Search for the cell housing the specified text and yield its (X, Y) center coordinate. 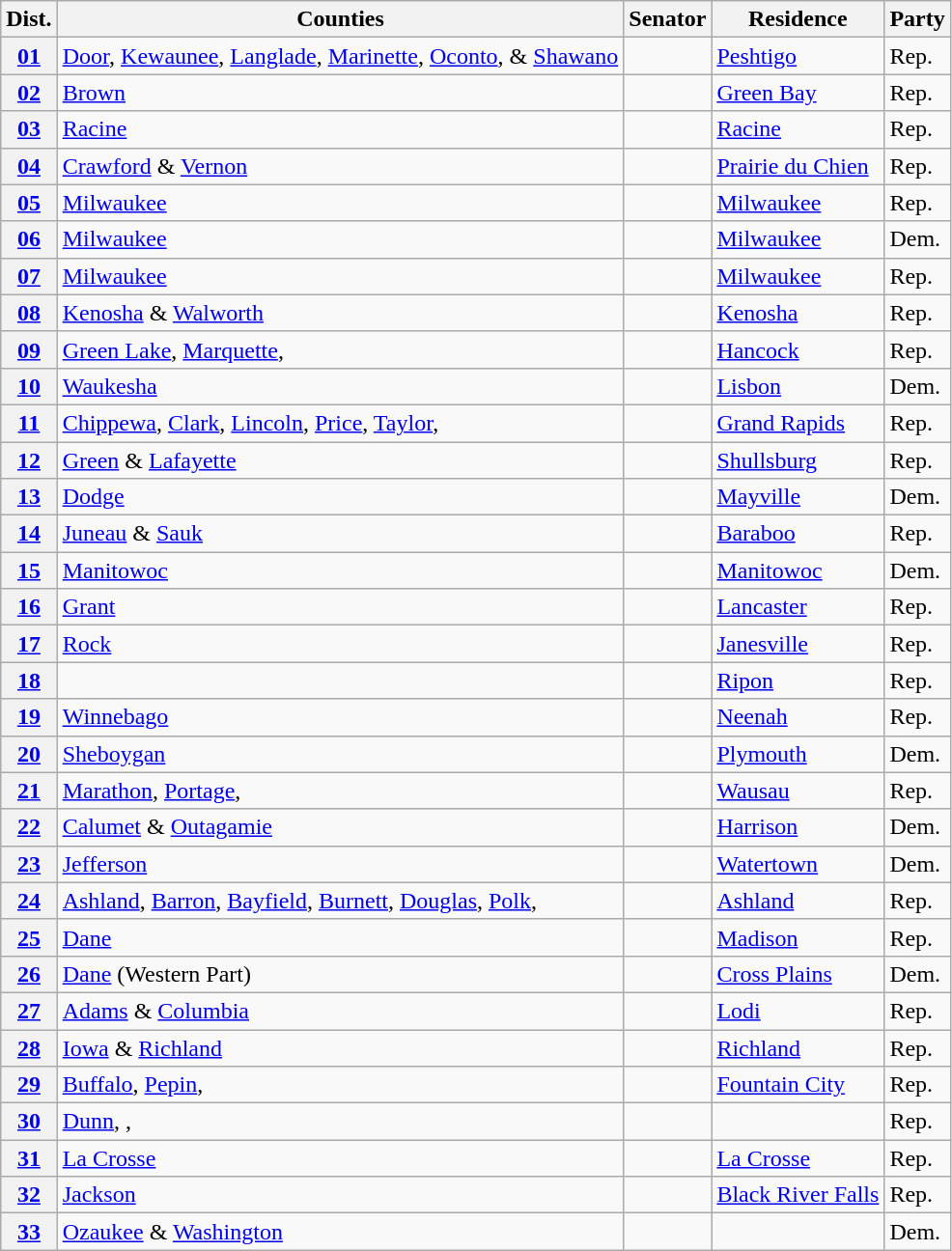
29 (29, 1085)
17 (29, 644)
Wausau (798, 791)
Marathon, Portage, (340, 791)
Green Bay (798, 93)
Kenosha & Walworth (340, 313)
05 (29, 203)
Plymouth (798, 754)
19 (29, 717)
13 (29, 497)
Ashland, Barron, Bayfield, Burnett, Douglas, Polk, (340, 901)
Door, Kewaunee, Langlade, Marinette, Oconto, & Shawano (340, 56)
Chippewa, Clark, Lincoln, Price, Taylor, (340, 423)
Waukesha (340, 386)
28 (29, 1047)
15 (29, 570)
Rock (340, 644)
Dist. (29, 19)
Dunn, , (340, 1122)
Shullsburg (798, 460)
Counties (340, 19)
Lisbon (798, 386)
Residence (798, 19)
12 (29, 460)
Green Lake, Marquette, (340, 349)
Sheboygan (340, 754)
Brown (340, 93)
Richland (798, 1047)
Party (917, 19)
Grand Rapids (798, 423)
07 (29, 276)
Kenosha (798, 313)
Jackson (340, 1195)
Neenah (798, 717)
Buffalo, Pepin, (340, 1085)
Cross Plains (798, 974)
Baraboo (798, 534)
14 (29, 534)
10 (29, 386)
Winnebago (340, 717)
Harrison (798, 827)
32 (29, 1195)
Watertown (798, 864)
Lodi (798, 1011)
Ripon (798, 681)
21 (29, 791)
26 (29, 974)
Hancock (798, 349)
18 (29, 681)
Black River Falls (798, 1195)
06 (29, 239)
Adams & Columbia (340, 1011)
Mayville (798, 497)
Crawford & Vernon (340, 166)
Fountain City (798, 1085)
11 (29, 423)
Ozaukee & Washington (340, 1232)
24 (29, 901)
Dane (Western Part) (340, 974)
33 (29, 1232)
30 (29, 1122)
Dane (340, 937)
Calumet & Outagamie (340, 827)
Jefferson (340, 864)
Lancaster (798, 607)
01 (29, 56)
Prairie du Chien (798, 166)
22 (29, 827)
Green & Lafayette (340, 460)
Iowa & Richland (340, 1047)
Peshtigo (798, 56)
25 (29, 937)
Juneau & Sauk (340, 534)
09 (29, 349)
31 (29, 1158)
20 (29, 754)
23 (29, 864)
03 (29, 129)
Dodge (340, 497)
04 (29, 166)
Madison (798, 937)
Senator (668, 19)
16 (29, 607)
Janesville (798, 644)
08 (29, 313)
02 (29, 93)
27 (29, 1011)
Grant (340, 607)
Ashland (798, 901)
